Return (x, y) of the center of cell containing provided text 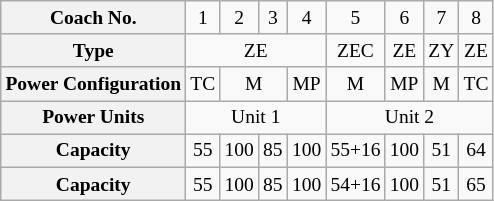
Power Units (94, 118)
8 (476, 18)
ZEC (356, 50)
Power Configuration (94, 84)
1 (203, 18)
Type (94, 50)
Coach No. (94, 18)
55+16 (356, 150)
4 (306, 18)
2 (240, 18)
3 (272, 18)
Unit 2 (410, 118)
7 (442, 18)
64 (476, 150)
5 (356, 18)
Unit 1 (256, 118)
54+16 (356, 184)
6 (404, 18)
ZY (442, 50)
65 (476, 184)
